Capture the cell that displays the provided text and extract its [X, Y] central coordinate. 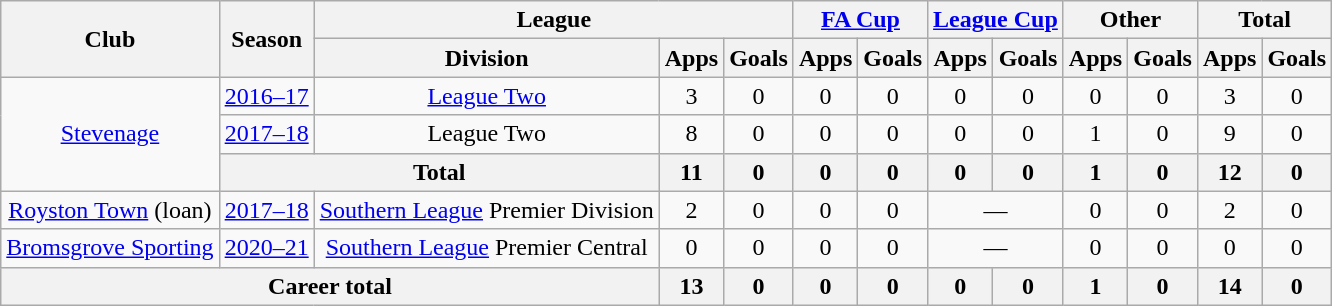
League [554, 20]
9 [1229, 134]
Season [266, 39]
Southern League Premier Central [486, 248]
Stevenage [110, 134]
8 [691, 134]
Bromsgrove Sporting [110, 248]
11 [691, 172]
Club [110, 39]
Division [486, 58]
Other [1130, 20]
Royston Town (loan) [110, 210]
14 [1229, 286]
2020–21 [266, 248]
2016–17 [266, 96]
League Cup [996, 20]
12 [1229, 172]
FA Cup [860, 20]
Southern League Premier Division [486, 210]
Career total [330, 286]
13 [691, 286]
